Capture the cell that displays the provided text and extract its [X, Y] central coordinate. 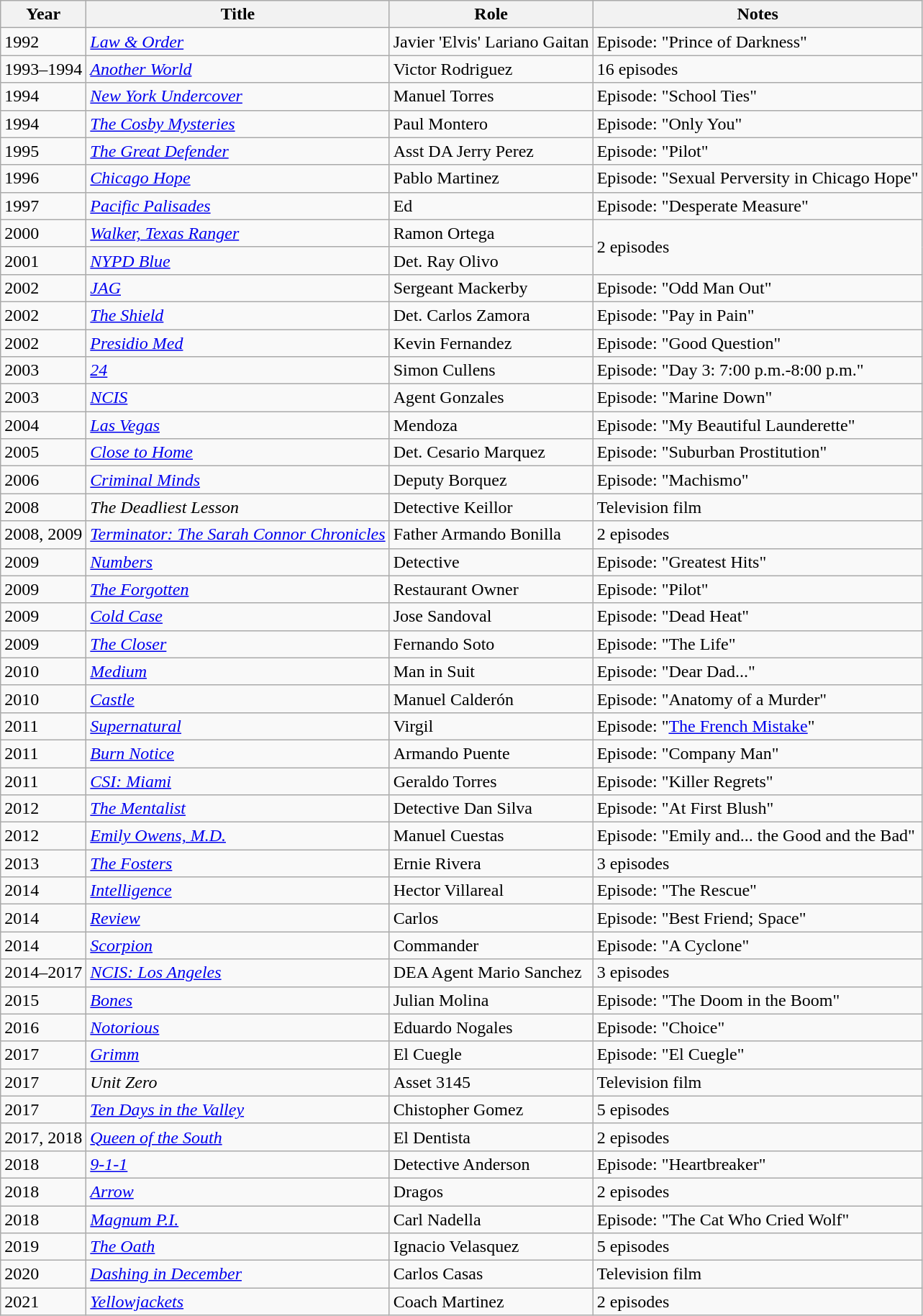
Episode: "Best Friend; Space" [758, 918]
Javier 'Elvis' Lariano Gaitan [491, 42]
Episode: "The Rescue" [758, 891]
Cold Case [237, 617]
Geraldo Torres [491, 781]
Man in Suit [491, 671]
The Mentalist [237, 809]
Paul Montero [491, 124]
2008 [43, 507]
Pacific Palisades [237, 206]
The Fosters [237, 863]
Det. Carlos Zamora [491, 315]
Pablo Martinez [491, 178]
The Forgotten [237, 589]
2020 [43, 1274]
Intelligence [237, 891]
Supernatural [237, 726]
Restaurant Owner [491, 589]
1997 [43, 206]
2001 [43, 260]
16 episodes [758, 69]
Chicago Hope [237, 178]
Episode: "The Doom in the Boom" [758, 1000]
Close to Home [237, 453]
Emily Owens, M.D. [237, 836]
The Great Defender [237, 151]
Episode: "Sexual Perversity in Chicago Hope" [758, 178]
Mendoza [491, 425]
Numbers [237, 562]
2021 [43, 1302]
Queen of the South [237, 1137]
Episode: "Marine Down" [758, 398]
Episode: "A Cyclone" [758, 945]
Kevin Fernandez [491, 343]
The Cosby Mysteries [237, 124]
1995 [43, 151]
Episode: "Greatest Hits" [758, 562]
Review [237, 918]
Las Vegas [237, 425]
Role [491, 14]
Law & Order [237, 42]
Episode: "Emily and... the Good and the Bad" [758, 836]
Bones [237, 1000]
Carl Nadella [491, 1220]
Episode: "Dear Dad..." [758, 671]
Asst DA Jerry Perez [491, 151]
Title [237, 14]
1993–1994 [43, 69]
Episode: "The French Mistake" [758, 726]
Episode: "At First Blush" [758, 809]
Episode: "Only You" [758, 124]
Manuel Torres [491, 96]
Episode: "Good Question" [758, 343]
Another World [237, 69]
Chistopher Gomez [491, 1109]
2014–2017 [43, 973]
The Shield [237, 315]
2015 [43, 1000]
JAG [237, 288]
Episode: "Killer Regrets" [758, 781]
Episode: "My Beautiful Launderette" [758, 425]
Episode: "Anatomy of a Murder" [758, 699]
Eduardo Nogales [491, 1027]
Detective [491, 562]
2016 [43, 1027]
New York Undercover [237, 96]
Det. Cesario Marquez [491, 453]
Episode: "Dead Heat" [758, 617]
Asset 3145 [491, 1082]
2004 [43, 425]
Armando Puente [491, 753]
CSI: Miami [237, 781]
Episode: "Desperate Measure" [758, 206]
1996 [43, 178]
Notes [758, 14]
Ed [491, 206]
NCIS: Los Angeles [237, 973]
Yellowjackets [237, 1302]
Dragos [491, 1192]
Sergeant Mackerby [491, 288]
Episode: "Odd Man Out" [758, 288]
Manuel Calderón [491, 699]
Notorious [237, 1027]
Carlos Casas [491, 1274]
NYPD Blue [237, 260]
Episode: "Prince of Darkness" [758, 42]
2000 [43, 233]
El Cuegle [491, 1055]
Detective Anderson [491, 1164]
Episode: "The Cat Who Cried Wolf" [758, 1220]
Presidio Med [237, 343]
Simon Cullens [491, 371]
El Dentista [491, 1137]
Episode: "Company Man" [758, 753]
Criminal Minds [237, 480]
Episode: "Day 3: 7:00 p.m.-8:00 p.m." [758, 371]
Magnum P.I. [237, 1220]
Det. Ray Olivo [491, 260]
Year [43, 14]
Walker, Texas Ranger [237, 233]
The Oath [237, 1247]
2006 [43, 480]
1992 [43, 42]
Agent Gonzales [491, 398]
Coach Martinez [491, 1302]
Jose Sandoval [491, 617]
Medium [237, 671]
2017, 2018 [43, 1137]
Arrow [237, 1192]
Unit Zero [237, 1082]
Hector Villareal [491, 891]
Julian Molina [491, 1000]
Terminator: The Sarah Connor Chronicles [237, 535]
Burn Notice [237, 753]
2013 [43, 863]
Detective Keillor [491, 507]
Virgil [491, 726]
Episode: "Heartbreaker" [758, 1164]
Ten Days in the Valley [237, 1109]
Ramon Ortega [491, 233]
Episode: "The Life" [758, 644]
Episode: "Machismo" [758, 480]
Commander [491, 945]
2019 [43, 1247]
Ignacio Velasquez [491, 1247]
Episode: "Pay in Pain" [758, 315]
Scorpion [237, 945]
9-1-1 [237, 1164]
NCIS [237, 398]
Deputy Borquez [491, 480]
Castle [237, 699]
The Deadliest Lesson [237, 507]
Episode: "School Ties" [758, 96]
Detective Dan Silva [491, 809]
2005 [43, 453]
Episode: "El Cuegle" [758, 1055]
2008, 2009 [43, 535]
Episode: "Suburban Prostitution" [758, 453]
Carlos [491, 918]
Fernando Soto [491, 644]
Grimm [237, 1055]
Ernie Rivera [491, 863]
The Closer [237, 644]
Episode: "Choice" [758, 1027]
DEA Agent Mario Sanchez [491, 973]
Father Armando Bonilla [491, 535]
24 [237, 371]
Dashing in December [237, 1274]
Victor Rodriguez [491, 69]
Manuel Cuestas [491, 836]
